Locate the cell with the specified text and output its [x, y] center coordinate. 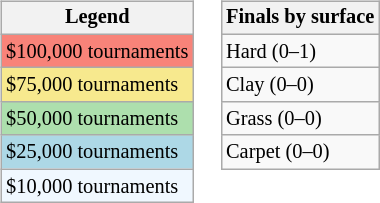
Legend [97, 18]
Carpet (0–0) [300, 152]
$25,000 tournaments [97, 152]
$10,000 tournaments [97, 186]
$50,000 tournaments [97, 119]
$100,000 tournaments [97, 51]
Clay (0–0) [300, 85]
Finals by surface [300, 18]
Grass (0–0) [300, 119]
Hard (0–1) [300, 51]
$75,000 tournaments [97, 85]
